Provide the [X, Y] coordinate of the cell's center where the given text is located.  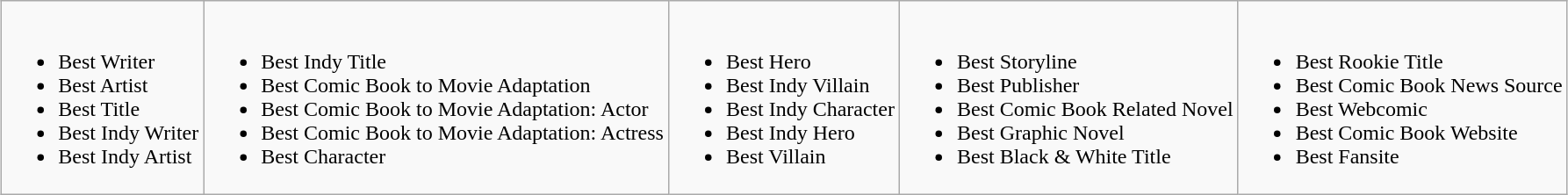
Best HeroBest Indy VillainBest Indy CharacterBest Indy HeroBest Villain [783, 98]
Best WriterBest ArtistBest TitleBest Indy WriterBest Indy Artist [102, 98]
Best Rookie TitleBest Comic Book News SourceBest WebcomicBest Comic Book WebsiteBest Fansite [1403, 98]
Best StorylineBest PublisherBest Comic Book Related NovelBest Graphic NovelBest Black & White Title [1068, 98]
